Capture the cell that displays the provided text and extract its (x, y) central coordinate. 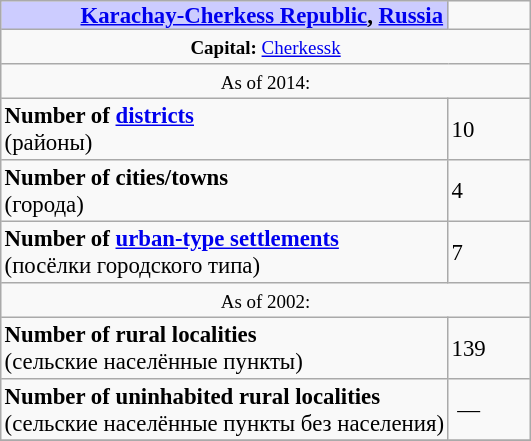
Number of uninhabited rural localities(сельские населённые пункты без населения) (224, 410)
Capital: Cherkessk (266, 46)
— (489, 410)
As of 2002: (266, 300)
10 (489, 129)
139 (489, 348)
Karachay-Cherkess Republic, Russia (224, 15)
Number of cities/towns(города) (224, 191)
7 (489, 252)
4 (489, 191)
Number of rural localities(сельские населённые пункты) (224, 348)
Number of districts(районы) (224, 129)
As of 2014: (266, 81)
Number of urban-type settlements(посёлки городского типа) (224, 252)
